Locate the cell with the specified text and output its (x, y) center coordinate. 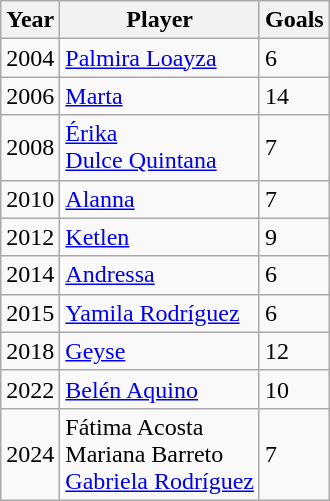
Year (30, 20)
Yamila Rodríguez (160, 313)
12 (294, 351)
Ketlen (160, 237)
2015 (30, 313)
10 (294, 389)
Alanna (160, 199)
2018 (30, 351)
Andressa (160, 275)
9 (294, 237)
2012 (30, 237)
2008 (30, 148)
Belén Aquino (160, 389)
Érika Dulce Quintana (160, 148)
2022 (30, 389)
2004 (30, 58)
Geyse (160, 351)
Goals (294, 20)
2010 (30, 199)
2006 (30, 96)
Player (160, 20)
Fátima Acosta Mariana Barreto Gabriela Rodríguez (160, 454)
Marta (160, 96)
14 (294, 96)
Palmira Loayza (160, 58)
2014 (30, 275)
2024 (30, 454)
